Provide the [x, y] coordinate of the cell's center where the given text is located.  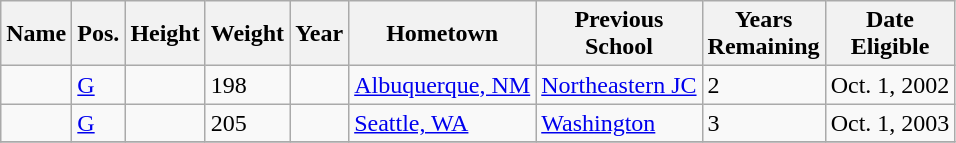
Northeastern JC [619, 85]
Oct. 1, 2003 [890, 123]
Albuquerque, NM [442, 85]
Washington [619, 123]
Hometown [442, 34]
Oct. 1, 2002 [890, 85]
YearsRemaining [764, 34]
198 [247, 85]
DateEligible [890, 34]
Height [165, 34]
Name [36, 34]
3 [764, 123]
Weight [247, 34]
205 [247, 123]
Seattle, WA [442, 123]
Pos. [98, 34]
PreviousSchool [619, 34]
Year [320, 34]
2 [764, 85]
